Return the [X, Y] coordinate for the center point of the cell that contains the specified text.  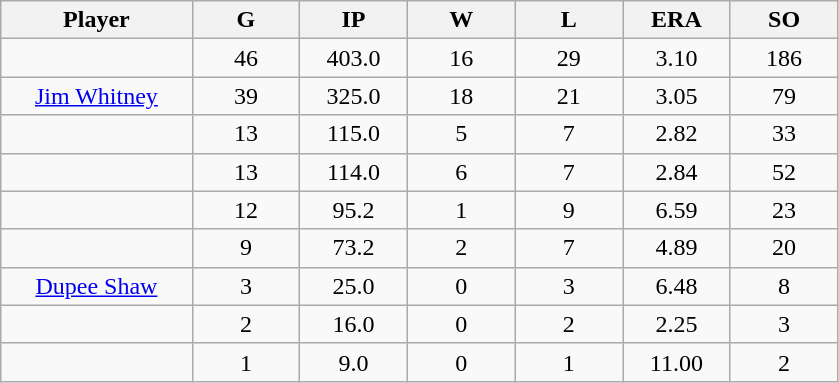
6.59 [677, 210]
9.0 [354, 362]
25.0 [354, 286]
8 [784, 286]
11.00 [677, 362]
Dupee Shaw [96, 286]
W [461, 20]
3.10 [677, 58]
79 [784, 96]
39 [246, 96]
L [569, 20]
33 [784, 134]
2.82 [677, 134]
114.0 [354, 172]
115.0 [354, 134]
2.84 [677, 172]
46 [246, 58]
16 [461, 58]
29 [569, 58]
ERA [677, 20]
SO [784, 20]
G [246, 20]
12 [246, 210]
16.0 [354, 324]
2.25 [677, 324]
186 [784, 58]
3.05 [677, 96]
Jim Whitney [96, 96]
325.0 [354, 96]
21 [569, 96]
95.2 [354, 210]
18 [461, 96]
6.48 [677, 286]
23 [784, 210]
IP [354, 20]
73.2 [354, 248]
20 [784, 248]
5 [461, 134]
403.0 [354, 58]
52 [784, 172]
6 [461, 172]
Player [96, 20]
4.89 [677, 248]
